Capture the cell that displays the provided text and extract its (X, Y) central coordinate. 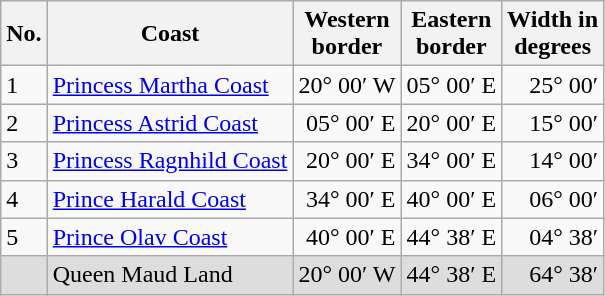
Prince Harald Coast (170, 199)
Width indegrees (553, 34)
Coast (170, 34)
14° 00′ (553, 161)
25° 00′ (553, 85)
2 (24, 123)
Princess Astrid Coast (170, 123)
Westernborder (347, 34)
Queen Maud Land (170, 275)
Prince Olav Coast (170, 237)
64° 38′ (553, 275)
Princess Martha Coast (170, 85)
3 (24, 161)
4 (24, 199)
Easternborder (452, 34)
15° 00′ (553, 123)
04° 38′ (553, 237)
5 (24, 237)
06° 00′ (553, 199)
No. (24, 34)
Princess Ragnhild Coast (170, 161)
1 (24, 85)
